Scan for the cell matching the given text and deliver its [X, Y] coordinate at center. 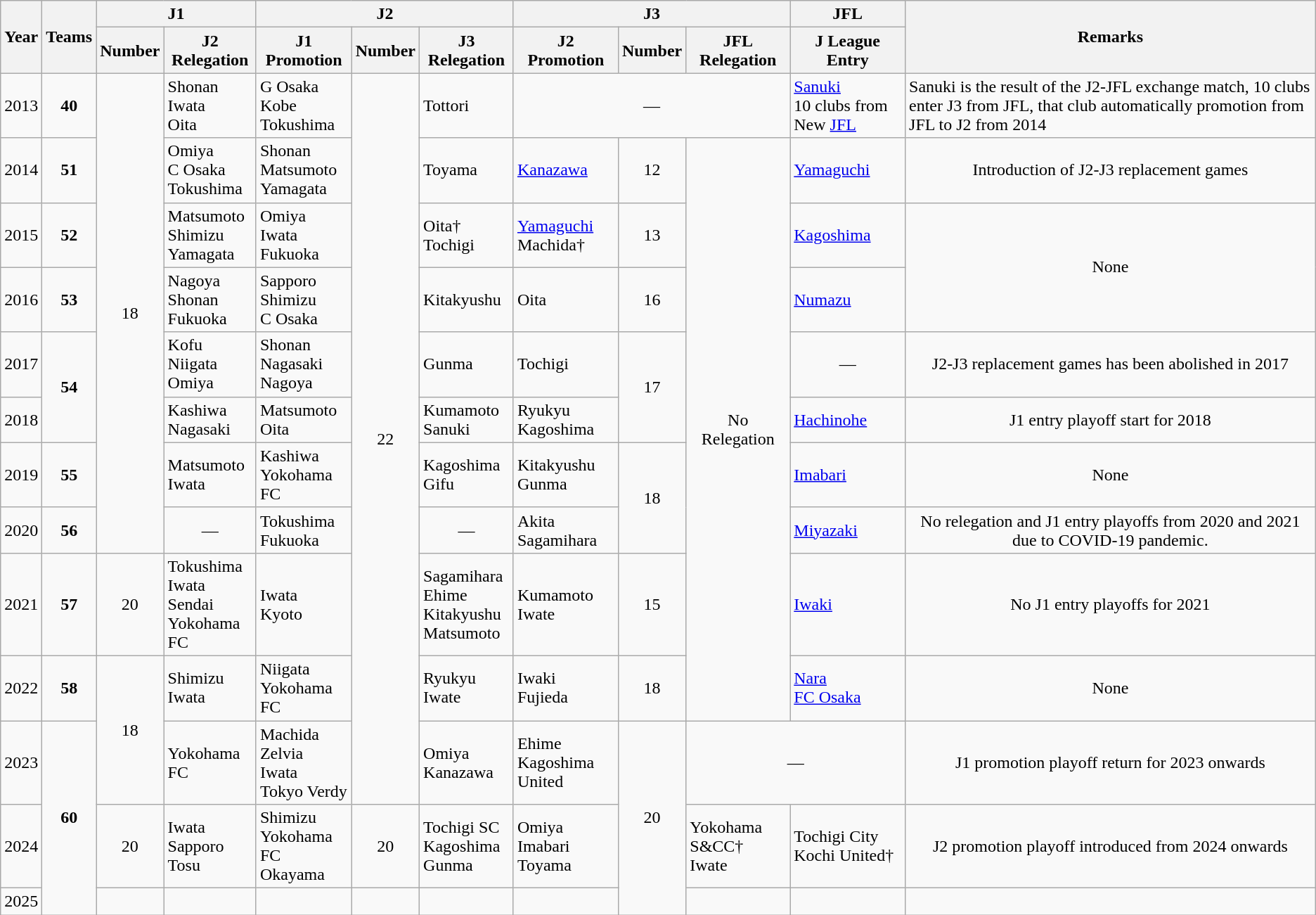
EhimeKagoshima United [565, 762]
IwakiFujieda [565, 688]
J3 Relegation [467, 51]
2014 [21, 170]
KumamotoIwate [565, 604]
57 [69, 604]
OmiyaC OsakaTokushima [209, 170]
RyukyuIwate [467, 688]
IwataKyoto [304, 604]
OmiyaImabariToyama [565, 847]
Miyazaki [848, 530]
Yokohama FC [209, 762]
2017 [21, 364]
ShonanNagasakiNagoya [304, 364]
54 [69, 387]
Oita [565, 300]
Teams [69, 37]
15 [652, 604]
NagoyaShonanFukuoka [209, 300]
2016 [21, 300]
J2 Relegation [209, 51]
Gunma [467, 364]
58 [69, 688]
J2-J3 replacement games has been abolished in 2017 [1111, 364]
RyukyuKagoshima [565, 419]
ShonanIwataOita [209, 105]
17 [652, 387]
J1 [176, 14]
51 [69, 170]
22 [385, 439]
Toyama [467, 170]
AkitaSagamihara [565, 530]
Remarks [1111, 37]
JFL [848, 14]
Year [21, 37]
KagoshimaGifu [467, 475]
SapporoShimizuC Osaka [304, 300]
SagamiharaEhimeKitakyushuMatsumoto [467, 604]
Imabari [848, 475]
IwataSapporoTosu [209, 847]
J League Entry [848, 51]
No relegation and J1 entry playoffs from 2020 and 2021 due to COVID-19 pandemic. [1111, 530]
OmiyaIwataFukuoka [304, 235]
Iwaki [848, 604]
2024 [21, 847]
MatsumotoShimizuYamagata [209, 235]
Tottori [467, 105]
2020 [21, 530]
Yokohama S&CC†Iwate [738, 847]
J1 entry playoff start for 2018 [1111, 419]
2025 [21, 902]
2021 [21, 604]
No J1 entry playoffs for 2021 [1111, 604]
2015 [21, 235]
13 [652, 235]
Tochigi City Kochi United† [848, 847]
J1 promotion playoff return for 2023 onwards [1111, 762]
2019 [21, 475]
Numazu [848, 300]
Hachinohe [848, 419]
Kagoshima [848, 235]
KumamotoSanuki [467, 419]
Sanuki10 clubs from New JFL [848, 105]
Machida ZelviaIwataTokyo Verdy [304, 762]
Yamaguchi [848, 170]
ShimizuIwata [209, 688]
52 [69, 235]
40 [69, 105]
Tochigi [565, 364]
KitakyushuGunma [565, 475]
KashiwaYokohama FC [304, 475]
JFL Relegation [738, 51]
2022 [21, 688]
MatsumotoOita [304, 419]
G OsakaKobeTokushima [304, 105]
J1 Promotion [304, 51]
ShimizuYokohama FCOkayama [304, 847]
J3 [651, 14]
No Relegation [738, 429]
KashiwaNagasaki [209, 419]
2018 [21, 419]
Kanazawa [565, 170]
J2 Promotion [565, 51]
Kitakyushu [467, 300]
NiigataYokohama FC [304, 688]
16 [652, 300]
YamaguchiMachida† [565, 235]
53 [69, 300]
60 [69, 817]
Tochigi SCKagoshimaGunma [467, 847]
56 [69, 530]
12 [652, 170]
55 [69, 475]
ShonanMatsumotoYamagata [304, 170]
2013 [21, 105]
2023 [21, 762]
Sanuki is the result of the J2-JFL exchange match, 10 clubs enter J3 from JFL, that club automatically promotion from JFL to J2 from 2014 [1111, 105]
J2 [385, 14]
J2 promotion playoff introduced from 2024 onwards [1111, 847]
NaraFC Osaka [848, 688]
MatsumotoIwata [209, 475]
TokushimaFukuoka [304, 530]
TokushimaIwataSendaiYokohama FC [209, 604]
KofuNiigataOmiya [209, 364]
Oita†Tochigi [467, 235]
OmiyaKanazawa [467, 762]
Introduction of J2-J3 replacement games [1111, 170]
